From the cell containing the given text, extract its center point as (x, y) coordinate. 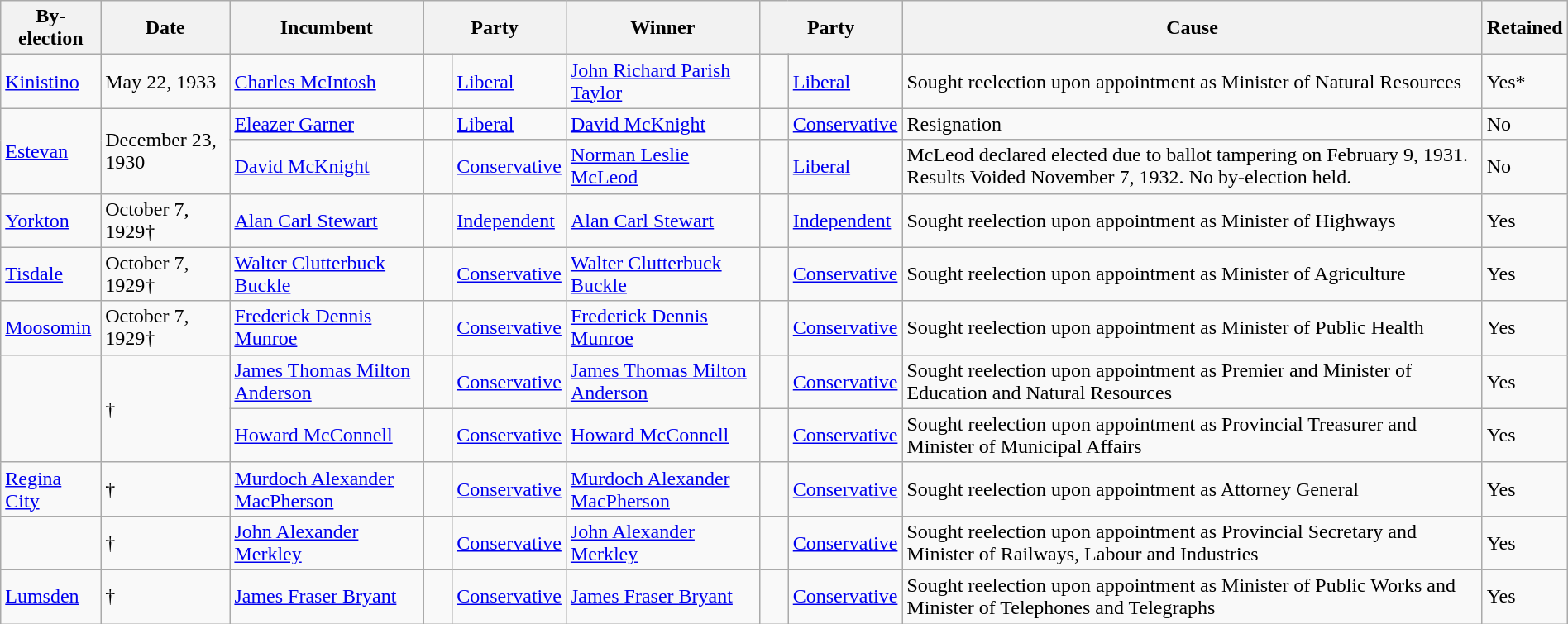
Resignation (1193, 124)
Winner (662, 28)
Regina City (51, 489)
Estevan (51, 150)
Sought reelection upon appointment as Provincial Secretary and Minister of Railways, Labour and Industries (1193, 542)
Sought reelection upon appointment as Minister of Public Health (1193, 327)
By-election (51, 28)
Sought reelection upon appointment as Provincial Treasurer and Minister of Municipal Affairs (1193, 435)
Date (165, 28)
Sought reelection upon appointment as Minister of Public Works and Minister of Telephones and Telegraphs (1193, 597)
Sought reelection upon appointment as Minister of Agriculture (1193, 274)
McLeod declared elected due to ballot tampering on February 9, 1931. Results Voided November 7, 1932. No by-election held. (1193, 167)
Yorkton (51, 220)
Sought reelection upon appointment as Attorney General (1193, 489)
Retained (1525, 28)
Sought reelection upon appointment as Minister of Highways (1193, 220)
December 23, 1930 (165, 150)
Tisdale (51, 274)
Charles McIntosh (327, 81)
Kinistino (51, 81)
Moosomin (51, 327)
May 22, 1933 (165, 81)
Sought reelection upon appointment as Premier and Minister of Education and Natural Resources (1193, 382)
Lumsden (51, 597)
Cause (1193, 28)
Norman Leslie McLeod (662, 167)
Sought reelection upon appointment as Minister of Natural Resources (1193, 81)
Incumbent (327, 28)
Yes* (1525, 81)
John Richard Parish Taylor (662, 81)
Eleazer Garner (327, 124)
